For the text-containing cell, return its midpoint in [X, Y] coordinate format. 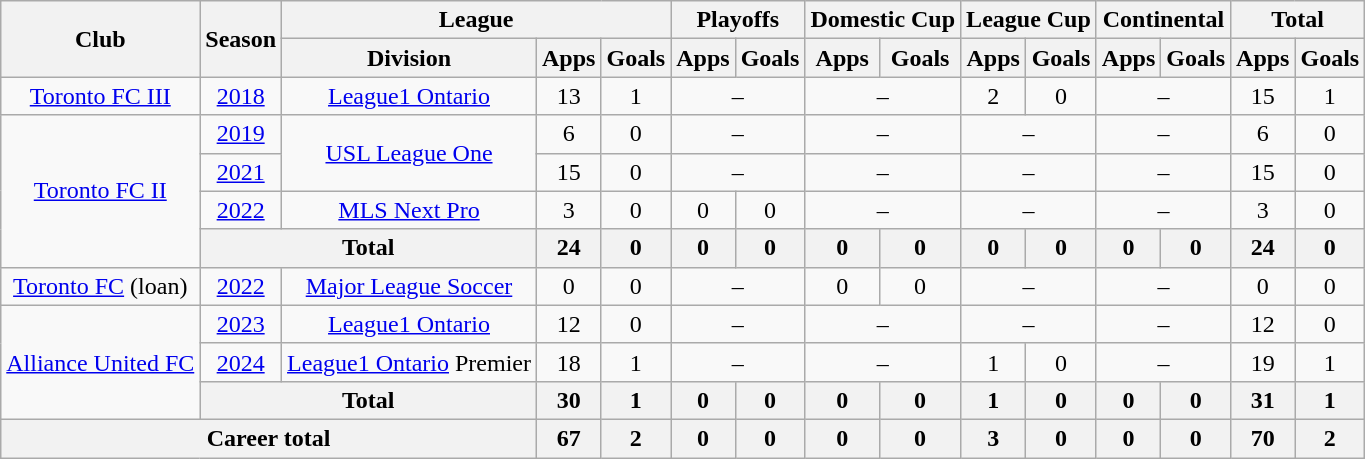
31 [1263, 400]
2018 [241, 96]
2021 [241, 172]
Toronto FC III [100, 96]
Playoffs [738, 20]
Toronto FC (loan) [100, 286]
Continental [1163, 20]
30 [569, 400]
Career total [269, 438]
19 [1263, 362]
Club [100, 39]
MLS Next Pro [410, 210]
USL League One [410, 153]
18 [569, 362]
Division [410, 58]
Season [241, 39]
2024 [241, 362]
League Cup [1029, 20]
13 [569, 96]
2019 [241, 134]
Domestic Cup [883, 20]
67 [569, 438]
2023 [241, 324]
League [476, 20]
Toronto FC II [100, 191]
70 [1263, 438]
Major League Soccer [410, 286]
Alliance United FC [100, 362]
League1 Ontario Premier [410, 362]
